Locate the cell with the specified text and output its [X, Y] center coordinate. 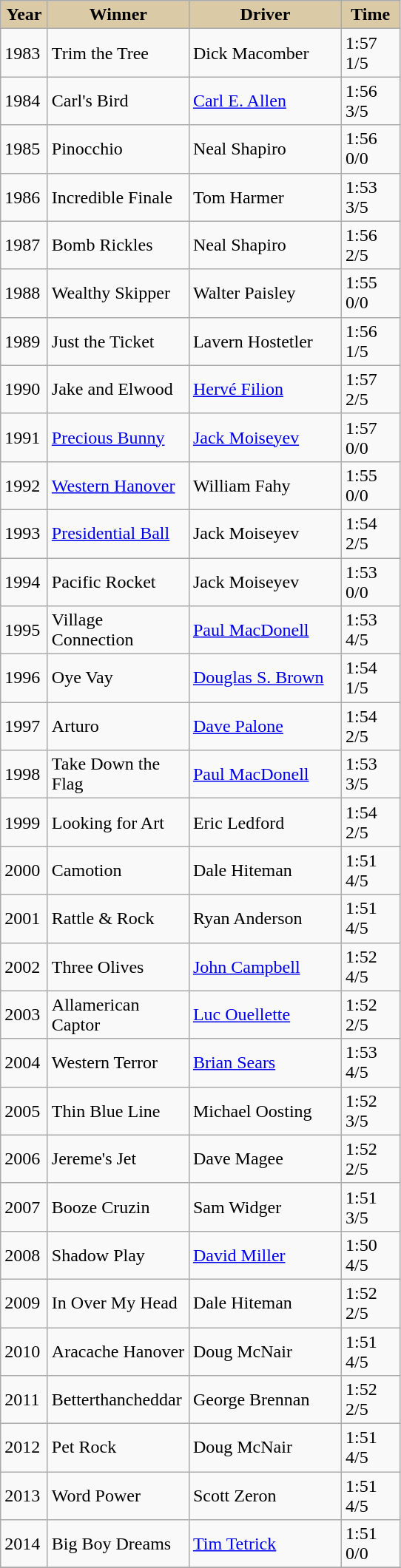
2011 [24, 1400]
1:57 1/5 [370, 53]
Big Boy Dreams [118, 1544]
Bomb Rickles [118, 245]
Carl E. Allen [265, 101]
Pet Rock [118, 1447]
1:56 3/5 [370, 101]
Michael Oosting [265, 1110]
William Fahy [265, 485]
Jereme's Jet [118, 1159]
2012 [24, 1447]
1985 [24, 149]
David Miller [265, 1255]
Dave Palone [265, 726]
Precious Bunny [118, 438]
Winner [118, 15]
1990 [24, 389]
Carl's Bird [118, 101]
Rattle & Rock [118, 918]
2008 [24, 1255]
1:56 1/5 [370, 342]
1:56 0/0 [370, 149]
Trim the Tree [118, 53]
1986 [24, 197]
Thin Blue Line [118, 1110]
Arturo [118, 726]
Three Olives [118, 967]
Presidential Ball [118, 534]
Word Power [118, 1496]
1996 [24, 679]
Luc Ouellette [265, 1014]
2004 [24, 1063]
1:57 0/0 [370, 438]
1983 [24, 53]
Sam Widger [265, 1206]
Dick Macomber [265, 53]
In Over My Head [118, 1303]
Jake and Elwood [118, 389]
Lavern Hostetler [265, 342]
2013 [24, 1496]
1984 [24, 101]
Walter Paisley [265, 293]
Booze Cruzin [118, 1206]
Aracache Hanover [118, 1351]
Pinocchio [118, 149]
Dave Magee [265, 1159]
Oye Vay [118, 679]
1:54 1/5 [370, 679]
Scott Zeron [265, 1496]
Shadow Play [118, 1255]
1989 [24, 342]
1:52 4/5 [370, 967]
1:50 4/5 [370, 1255]
Western Hanover [118, 485]
1995 [24, 630]
Allamerican Captor [118, 1014]
Ryan Anderson [265, 918]
1987 [24, 245]
2001 [24, 918]
2005 [24, 1110]
2014 [24, 1544]
Driver [265, 15]
Hervé Filion [265, 389]
1991 [24, 438]
1:51 0/0 [370, 1544]
Eric Ledford [265, 822]
Camotion [118, 871]
1:51 3/5 [370, 1206]
1988 [24, 293]
Village Connection [118, 630]
Take Down the Flag [118, 775]
1992 [24, 485]
1998 [24, 775]
2009 [24, 1303]
Tim Tetrick [265, 1544]
1997 [24, 726]
Year [24, 15]
1999 [24, 822]
Brian Sears [265, 1063]
Douglas S. Brown [265, 679]
1:52 3/5 [370, 1110]
1994 [24, 581]
1:53 0/0 [370, 581]
2003 [24, 1014]
George Brennan [265, 1400]
Incredible Finale [118, 197]
Western Terror [118, 1063]
Wealthy Skipper [118, 293]
2006 [24, 1159]
2000 [24, 871]
Tom Harmer [265, 197]
2007 [24, 1206]
2002 [24, 967]
1:57 2/5 [370, 389]
1993 [24, 534]
1:56 2/5 [370, 245]
John Campbell [265, 967]
Pacific Rocket [118, 581]
2010 [24, 1351]
Time [370, 15]
Looking for Art [118, 822]
Just the Ticket [118, 342]
Betterthancheddar [118, 1400]
